Search for the cell housing the specified text and yield its [x, y] center coordinate. 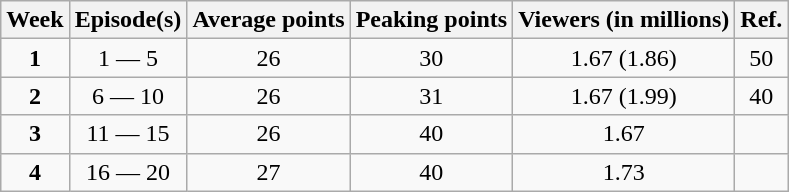
50 [762, 58]
Episode(s) [128, 20]
4 [35, 172]
Average points [268, 20]
1 [35, 58]
1.67 [624, 134]
3 [35, 134]
Peaking points [431, 20]
1.73 [624, 172]
27 [268, 172]
1.67 (1.86) [624, 58]
11 — 15 [128, 134]
2 [35, 96]
16 — 20 [128, 172]
Week [35, 20]
31 [431, 96]
Viewers (in millions) [624, 20]
1 — 5 [128, 58]
30 [431, 58]
1.67 (1.99) [624, 96]
Ref. [762, 20]
6 — 10 [128, 96]
